Provide the (x, y) coordinate of the cell's center where the given text is located.  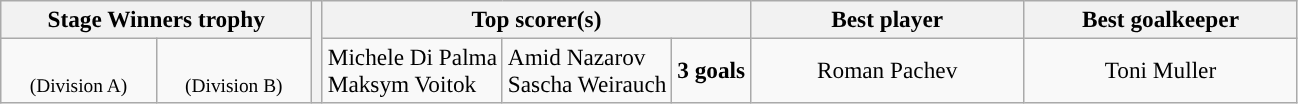
Best goalkeeper (1160, 19)
Top scorer(s) (536, 19)
Roman Pachev (888, 70)
3 goals (712, 70)
Amid Nazarov Sascha Weirauch (586, 70)
Toni Muller (1160, 70)
(Division B) (234, 70)
(Division A) (78, 70)
Stage Winners trophy (156, 19)
Michele Di Palma Maksym Voitok (412, 70)
Best player (888, 19)
